Output the [X, Y] coordinate of the center of the cell containing the given text.  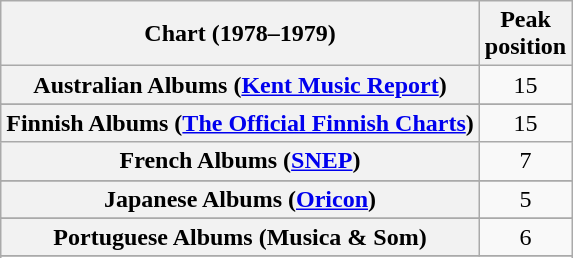
7 [525, 161]
Australian Albums (Kent Music Report) [240, 85]
Finnish Albums (The Official Finnish Charts) [240, 123]
Japanese Albums (Oricon) [240, 199]
French Albums (SNEP) [240, 161]
Chart (1978–1979) [240, 34]
Portuguese Albums (Musica & Som) [240, 237]
5 [525, 199]
Peakposition [525, 34]
6 [525, 237]
